Capture the cell that displays the provided text and extract its (X, Y) central coordinate. 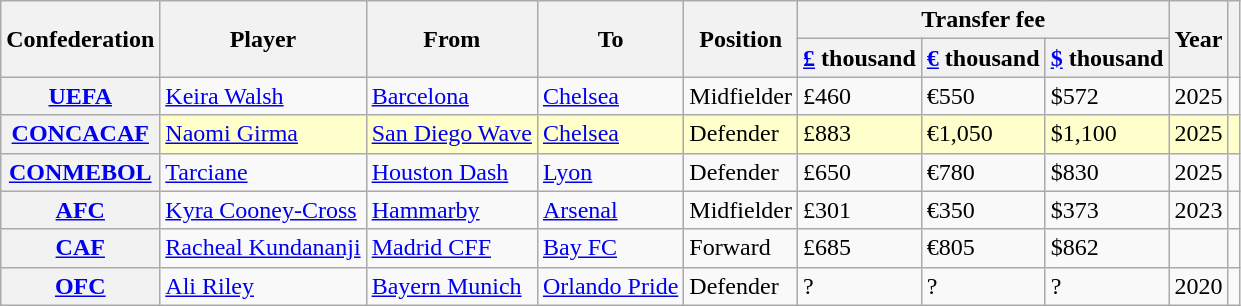
2023 (1198, 210)
£301 (860, 210)
€350 (983, 210)
£883 (860, 134)
2020 (1198, 286)
OFC (80, 286)
$572 (1107, 96)
AFC (80, 210)
Position (741, 39)
€1,050 (983, 134)
Lyon (610, 172)
£460 (860, 96)
Hammarby (452, 210)
Transfer fee (984, 20)
CONMEBOL (80, 172)
$1,100 (1107, 134)
$ thousand (1107, 58)
Tarciane (263, 172)
Kyra Cooney-Cross (263, 210)
Ali Riley (263, 286)
CONCACAF (80, 134)
Confederation (80, 39)
San Diego Wave (452, 134)
€ thousand (983, 58)
Houston Dash (452, 172)
£ thousand (860, 58)
CAF (80, 248)
€780 (983, 172)
Bay FC (610, 248)
Bayern Munich (452, 286)
From (452, 39)
UEFA (80, 96)
$830 (1107, 172)
£650 (860, 172)
Orlando Pride (610, 286)
Forward (741, 248)
Barcelona (452, 96)
Keira Walsh (263, 96)
€550 (983, 96)
To (610, 39)
Naomi Girma (263, 134)
$862 (1107, 248)
€805 (983, 248)
$373 (1107, 210)
Madrid CFF (452, 248)
Player (263, 39)
£685 (860, 248)
Arsenal (610, 210)
Year (1198, 39)
Racheal Kundananji (263, 248)
